Determine the (X, Y) coordinate at the center of the cell enclosing the given text.  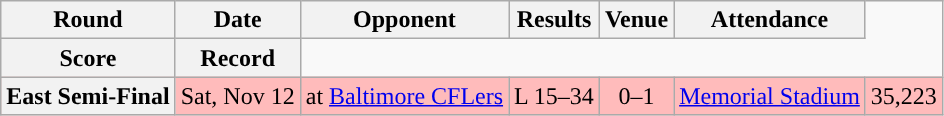
Date (238, 20)
Score (88, 58)
35,223 (904, 96)
Round (88, 20)
Sat, Nov 12 (238, 96)
East Semi-Final (88, 96)
Opponent (404, 20)
Attendance (770, 20)
L 15–34 (554, 96)
Results (554, 20)
Memorial Stadium (770, 96)
Venue (636, 20)
0–1 (636, 96)
Record (238, 58)
at Baltimore CFLers (404, 96)
